Extract the [x, y] coordinate from the center of the cell holding the provided text.  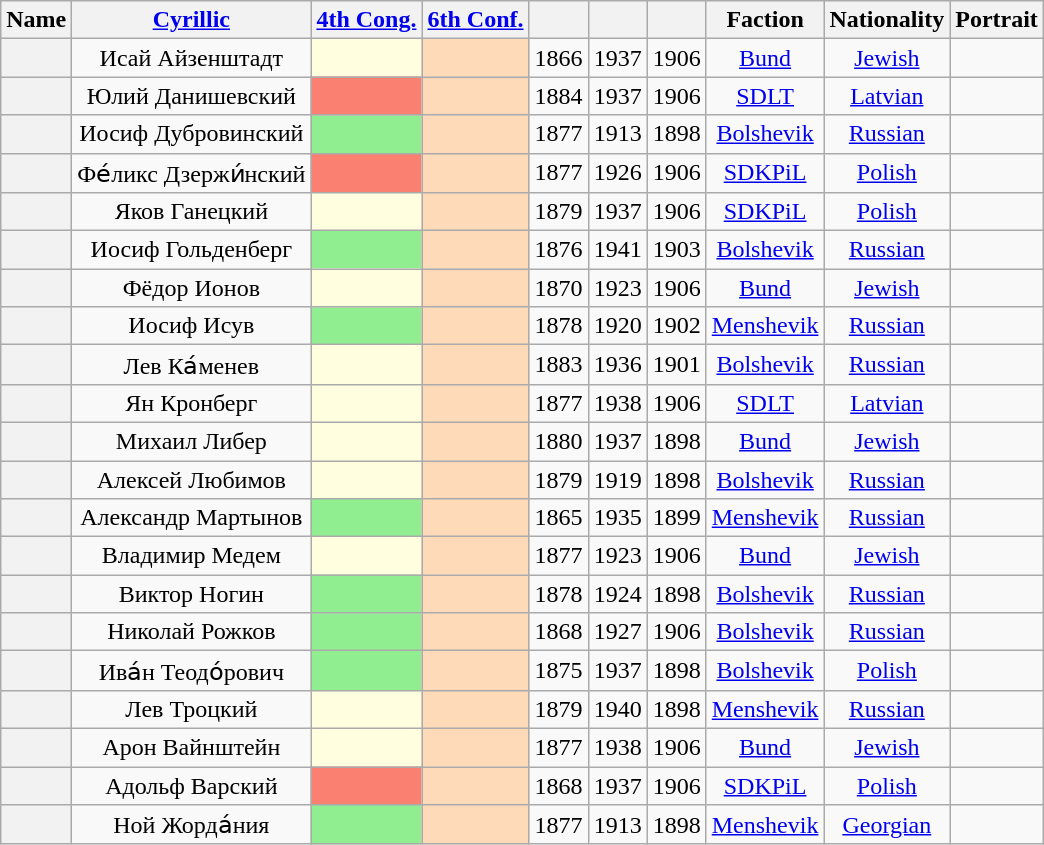
Cyrillic [192, 20]
1883 [558, 365]
Иосиф Дубровинский [192, 134]
1870 [558, 288]
1927 [618, 632]
1901 [676, 365]
1899 [676, 518]
4th Cong. [366, 20]
Ива́н Теодо́рович [192, 671]
Ной Жорда́ния [192, 825]
Михаил Либер [192, 441]
Иосиф Гольденберг [192, 250]
Александр Мартынов [192, 518]
1936 [618, 365]
Исай Айзенштадт [192, 58]
1940 [618, 709]
Portrait [997, 20]
Николай Рожков [192, 632]
Georgian [887, 825]
Владимир Медем [192, 556]
1920 [618, 326]
Nationality [887, 20]
Арон Вайнштейн [192, 747]
1880 [558, 441]
Виктор Ногин [192, 594]
Фёдор Ионов [192, 288]
1876 [558, 250]
Фе́ликс Дзержи́нский [192, 173]
Яков Ганецкий [192, 212]
Адольф Варский [192, 785]
Юлий Данишевский [192, 96]
1902 [676, 326]
Алексей Любимов [192, 479]
Faction [765, 20]
1875 [558, 671]
1884 [558, 96]
1866 [558, 58]
Лев Троцкий [192, 709]
Лев Ка́менев [192, 365]
1941 [618, 250]
1919 [618, 479]
1926 [618, 173]
1903 [676, 250]
1935 [618, 518]
6th Conf. [476, 20]
Иосиф Исув [192, 326]
1865 [558, 518]
Ян Кронберг [192, 403]
Name [36, 20]
1924 [618, 594]
